Provide the [X, Y] coordinate of the cell's center where the given text is located.  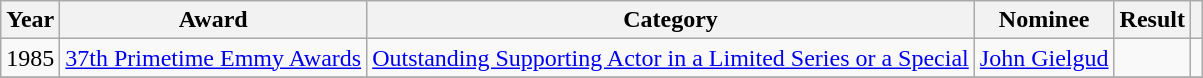
Category [671, 20]
Result [1152, 20]
Nominee [1044, 20]
1985 [30, 58]
Award [214, 20]
John Gielgud [1044, 58]
Outstanding Supporting Actor in a Limited Series or a Special [671, 58]
37th Primetime Emmy Awards [214, 58]
Year [30, 20]
